Find where the given text appears and provide that cell's center as (x, y) coordinate. 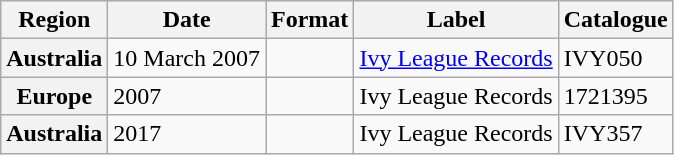
Date (187, 20)
Label (456, 20)
1721395 (616, 96)
Format (310, 20)
10 March 2007 (187, 58)
2017 (187, 134)
2007 (187, 96)
Region (54, 20)
Catalogue (616, 20)
IVY050 (616, 58)
Europe (54, 96)
IVY357 (616, 134)
